Extract the [X, Y] coordinate from the center of the cell holding the provided text.  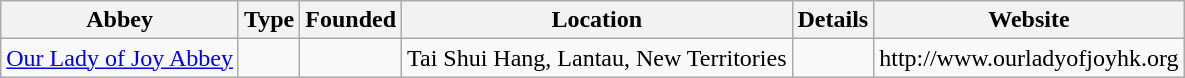
Type [268, 20]
Website [1029, 20]
Details [833, 20]
Founded [351, 20]
Location [597, 20]
Tai Shui Hang, Lantau, New Territories [597, 58]
http://www.ourladyofjoyhk.org [1029, 58]
Our Lady of Joy Abbey [120, 58]
Abbey [120, 20]
